Search for the cell housing the specified text and yield its (x, y) center coordinate. 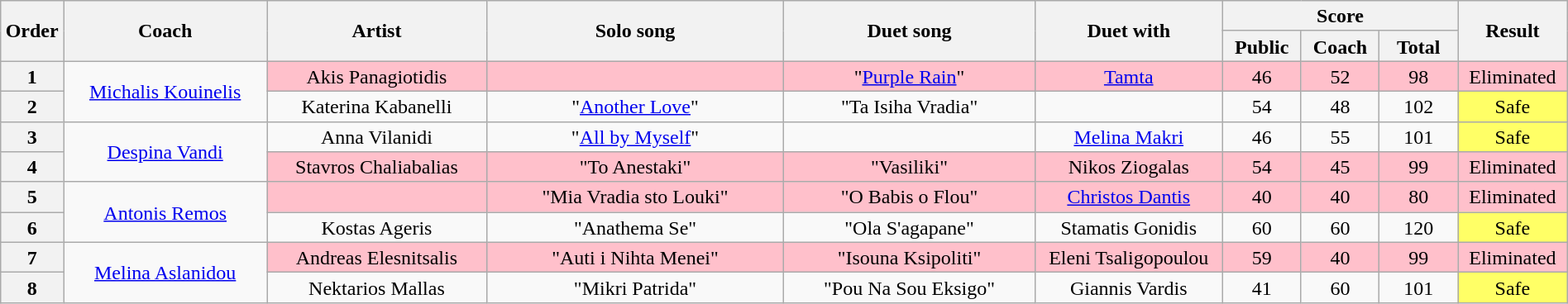
Kostas Ageris (377, 228)
Antonis Remos (165, 211)
Anna Vilanidi (377, 137)
2 (32, 106)
"Anathema Se" (635, 228)
Nektarios Mallas (377, 287)
Melina Aslanidou (165, 273)
Duet with (1128, 31)
Public (1262, 46)
120 (1419, 228)
45 (1340, 167)
"Purple Rain" (910, 76)
"Auti i Nihta Menei" (635, 258)
Stavros Chaliabalias (377, 167)
3 (32, 137)
"O Babis o Flou" (910, 197)
"Pou Na Sou Eksigo" (910, 287)
48 (1340, 106)
59 (1262, 258)
"To Anestaki" (635, 167)
Total (1419, 46)
7 (32, 258)
"Ola S'agapane" (910, 228)
Katerina Kabanelli (377, 106)
4 (32, 167)
Score (1340, 17)
Despina Vandi (165, 152)
Result (1513, 31)
Michalis Kouinelis (165, 91)
"Isouna Ksipoliti" (910, 258)
Andreas Elesnitsalis (377, 258)
98 (1419, 76)
52 (1340, 76)
80 (1419, 197)
Christos Dantis (1128, 197)
Nikos Ziogalas (1128, 167)
Duet song (910, 31)
8 (32, 287)
5 (32, 197)
Solo song (635, 31)
"All by Myself" (635, 137)
1 (32, 76)
6 (32, 228)
Artist (377, 31)
55 (1340, 137)
102 (1419, 106)
"Mikri Patrida" (635, 287)
41 (1262, 287)
Melina Makri (1128, 137)
Eleni Tsaligopoulou (1128, 258)
"Another Love" (635, 106)
Giannis Vardis (1128, 287)
Order (32, 31)
Stamatis Gonidis (1128, 228)
"Ta Isiha Vradia" (910, 106)
Akis Panagiotidis (377, 76)
Tamta (1128, 76)
"Mia Vradia sto Louki" (635, 197)
"Vasiliki" (910, 167)
